Search for the cell housing the specified text and yield its [X, Y] center coordinate. 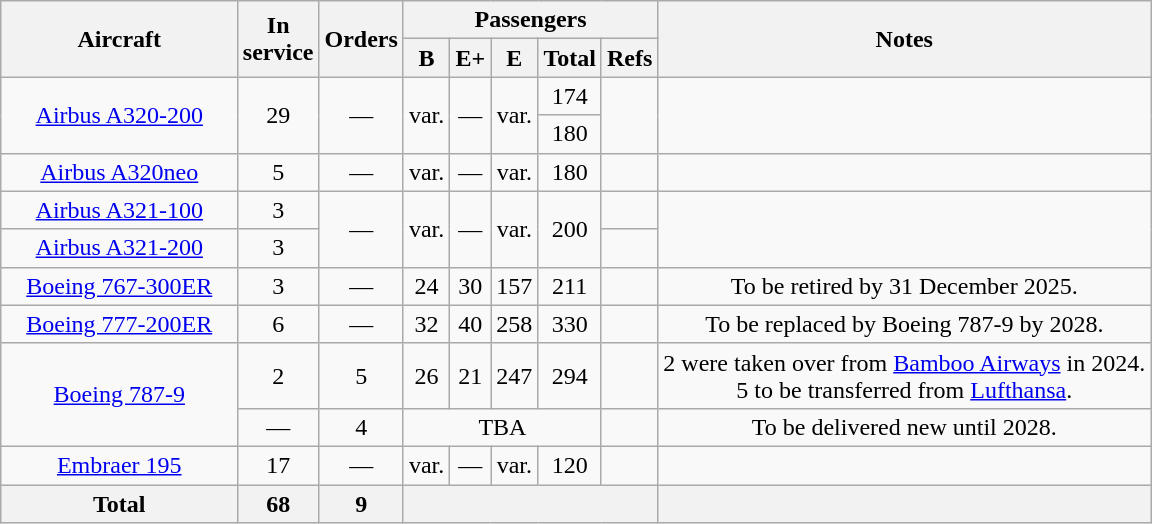
157 [514, 286]
E+ [470, 58]
Airbus A321-100 [119, 210]
To be retired by 31 December 2025. [904, 286]
Boeing 787-9 [119, 394]
4 [361, 427]
24 [426, 286]
Embraer 195 [119, 465]
247 [514, 376]
211 [570, 286]
2 [278, 376]
40 [470, 324]
Notes [904, 39]
Airbus A320neo [119, 172]
68 [278, 503]
B [426, 58]
174 [570, 96]
120 [570, 465]
To be replaced by Boeing 787-9 by 2028. [904, 324]
Airbus A320-200 [119, 115]
Boeing 767-300ER [119, 286]
Aircraft [119, 39]
In service [278, 39]
To be delivered new until 2028. [904, 427]
Refs [629, 58]
294 [570, 376]
2 were taken over from Bamboo Airways in 2024. 5 to be transferred from Lufthansa. [904, 376]
17 [278, 465]
258 [514, 324]
330 [570, 324]
200 [570, 229]
Passengers [530, 20]
E [514, 58]
TBA [502, 427]
Orders [361, 39]
32 [426, 324]
Airbus A321-200 [119, 248]
26 [426, 376]
30 [470, 286]
9 [361, 503]
Boeing 777-200ER [119, 324]
21 [470, 376]
29 [278, 115]
6 [278, 324]
